Identify which cell holds the provided text, then report its [X, Y] central coordinate. 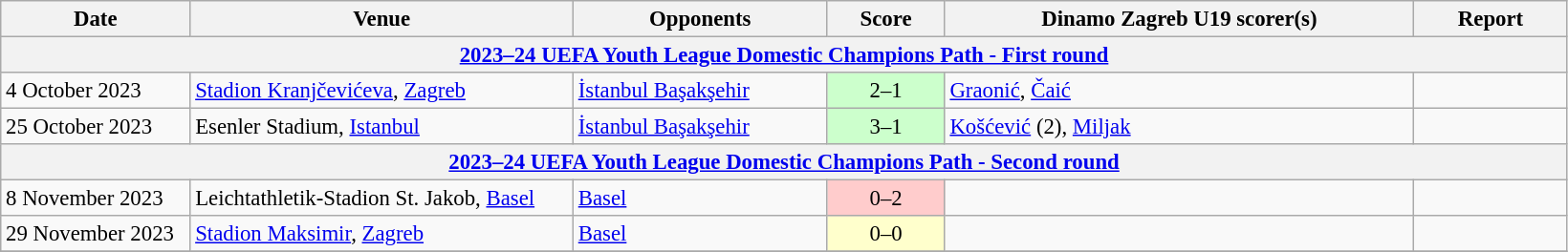
Košćević (2), Miljak [1180, 127]
Leichtathletik-Stadion St. Jakob, Basel [382, 199]
Stadion Kranjčevićeva, Zagreb [382, 91]
Dinamo Zagreb U19 scorer(s) [1180, 19]
0–0 [885, 234]
3–1 [885, 127]
Venue [382, 19]
Opponents [700, 19]
8 November 2023 [96, 199]
Esenler Stadium, Istanbul [382, 127]
29 November 2023 [96, 234]
Graonić, Čaić [1180, 91]
2–1 [885, 91]
Report [1492, 19]
Date [96, 19]
2023–24 UEFA Youth League Domestic Champions Path - Second round [784, 162]
Stadion Maksimir, Zagreb [382, 234]
4 October 2023 [96, 91]
25 October 2023 [96, 127]
Score [885, 19]
2023–24 UEFA Youth League Domestic Champions Path - First round [784, 55]
0–2 [885, 199]
